Determine the [X, Y] coordinate at the center of the cell enclosing the given text.  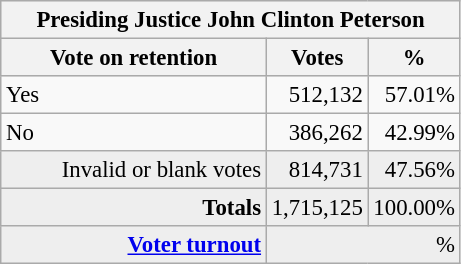
100.00% [414, 208]
Invalid or blank votes [134, 170]
47.56% [414, 170]
1,715,125 [317, 208]
57.01% [414, 95]
Yes [134, 95]
Voter turnout [134, 245]
814,731 [317, 170]
Totals [134, 208]
Votes [317, 58]
Vote on retention [134, 58]
512,132 [317, 95]
42.99% [414, 133]
No [134, 133]
386,262 [317, 133]
Presiding Justice John Clinton Peterson [231, 20]
